Detect which cell encompasses the target text, then output its [X, Y] center coordinate. 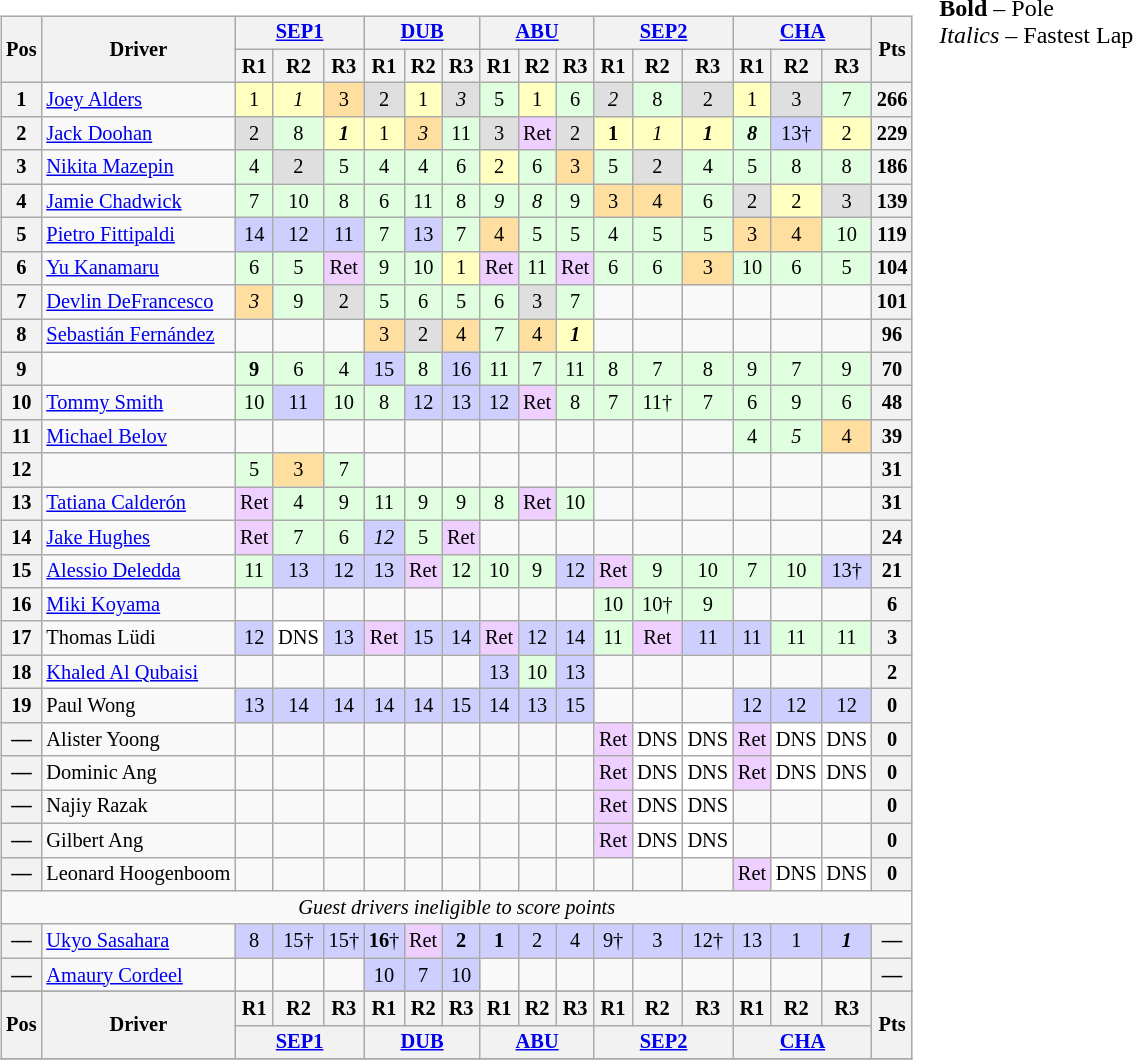
18 [21, 672]
Ukyo Sasahara [138, 941]
Tatiana Calderón [138, 504]
48 [892, 403]
139 [892, 201]
Tommy Smith [138, 403]
24 [892, 537]
Leonard Hoogenboom [138, 874]
12† [708, 941]
Jack Doohan [138, 134]
Khaled Al Qubaisi [138, 672]
Yu Kanamaru [138, 268]
186 [892, 167]
101 [892, 302]
Jake Hughes [138, 537]
96 [892, 336]
Paul Wong [138, 706]
19 [21, 706]
10† [657, 605]
17 [21, 638]
Dominic Ang [138, 773]
70 [892, 369]
Guest drivers ineligible to score points [456, 908]
Joey Alders [138, 100]
Sebastián Fernández [138, 336]
229 [892, 134]
266 [892, 100]
Thomas Lüdi [138, 638]
39 [892, 437]
21 [892, 571]
Jamie Chadwick [138, 201]
9† [613, 941]
Miki Koyama [138, 605]
Amaury Cordeel [138, 975]
Gilbert Ang [138, 840]
11† [657, 403]
Devlin DeFrancesco [138, 302]
104 [892, 268]
Alessio Deledda [138, 571]
Michael Belov [138, 437]
16† [384, 941]
Alister Yoong [138, 739]
119 [892, 235]
Pietro Fittipaldi [138, 235]
Nikita Mazepin [138, 167]
Najiy Razak [138, 807]
